Identify which cell holds the provided text, then report its [x, y] central coordinate. 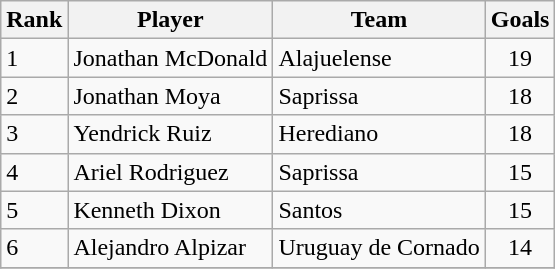
Player [170, 20]
Goals [520, 20]
Jonathan Moya [170, 96]
14 [520, 248]
Jonathan McDonald [170, 58]
Santos [379, 210]
Kenneth Dixon [170, 210]
Ariel Rodriguez [170, 172]
Uruguay de Cornado [379, 248]
1 [34, 58]
Rank [34, 20]
4 [34, 172]
Alajuelense [379, 58]
5 [34, 210]
Herediano [379, 134]
Alejandro Alpizar [170, 248]
19 [520, 58]
3 [34, 134]
6 [34, 248]
Yendrick Ruiz [170, 134]
Team [379, 20]
2 [34, 96]
